Output the (X, Y) coordinate of the center of the cell containing the given text.  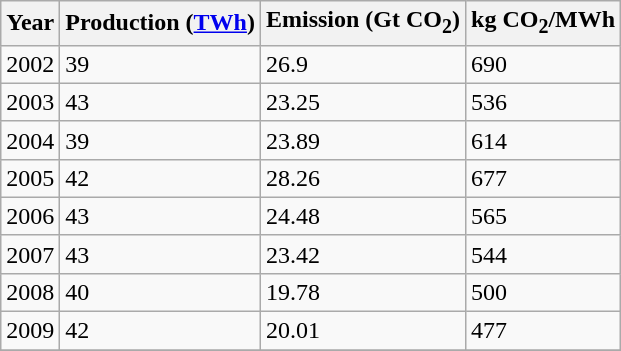
23.89 (362, 140)
565 (544, 216)
23.42 (362, 254)
2004 (30, 140)
26.9 (362, 64)
2008 (30, 292)
544 (544, 254)
677 (544, 178)
Production (TWh) (160, 23)
23.25 (362, 102)
24.48 (362, 216)
Year (30, 23)
2003 (30, 102)
19.78 (362, 292)
kg CO2/MWh (544, 23)
40 (160, 292)
2002 (30, 64)
536 (544, 102)
2005 (30, 178)
500 (544, 292)
2009 (30, 331)
690 (544, 64)
Emission (Gt CO2) (362, 23)
2007 (30, 254)
477 (544, 331)
2006 (30, 216)
28.26 (362, 178)
614 (544, 140)
20.01 (362, 331)
